Pinpoint the cell where the given text exists, returning its [X, Y] midpoint coordinate. 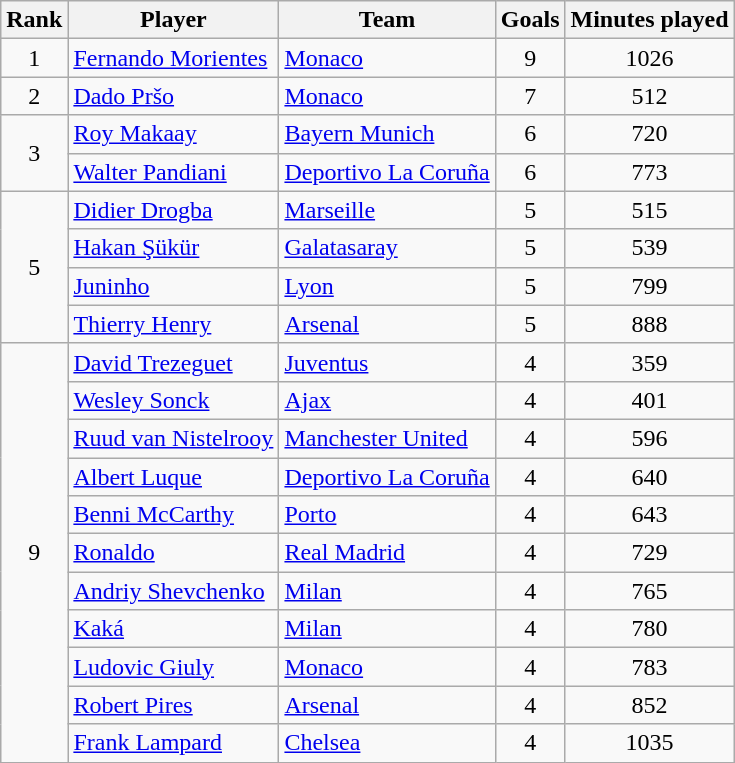
7 [530, 96]
Robert Pires [174, 705]
Andriy Shevchenko [174, 591]
Galatasaray [387, 248]
Albert Luque [174, 477]
Kaká [174, 629]
Ronaldo [174, 553]
783 [650, 667]
Thierry Henry [174, 324]
Lyon [387, 286]
Player [174, 20]
Team [387, 20]
Porto [387, 515]
729 [650, 553]
Chelsea [387, 743]
1035 [650, 743]
2 [34, 96]
Frank Lampard [174, 743]
Ajax [387, 400]
Didier Drogba [174, 210]
643 [650, 515]
888 [650, 324]
Benni McCarthy [174, 515]
773 [650, 172]
515 [650, 210]
Ludovic Giuly [174, 667]
640 [650, 477]
799 [650, 286]
Juventus [387, 362]
512 [650, 96]
Dado Pršo [174, 96]
596 [650, 438]
Juninho [174, 286]
1026 [650, 58]
3 [34, 153]
Bayern Munich [387, 134]
539 [650, 248]
401 [650, 400]
Real Madrid [387, 553]
Roy Makaay [174, 134]
720 [650, 134]
780 [650, 629]
Minutes played [650, 20]
765 [650, 591]
Marseille [387, 210]
Wesley Sonck [174, 400]
852 [650, 705]
Fernando Morientes [174, 58]
Goals [530, 20]
Manchester United [387, 438]
David Trezeguet [174, 362]
359 [650, 362]
Walter Pandiani [174, 172]
Hakan Şükür [174, 248]
Ruud van Nistelrooy [174, 438]
1 [34, 58]
Rank [34, 20]
